Return (x, y) of the center of cell containing provided text 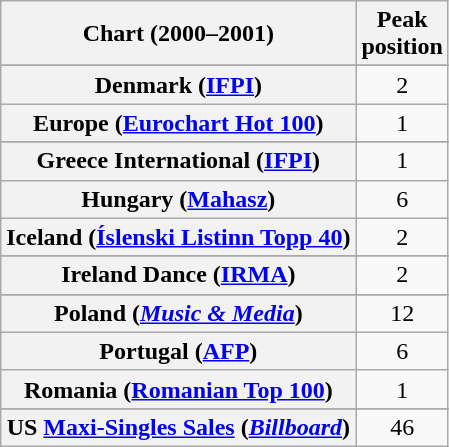
46 (402, 427)
Chart (2000–2001) (178, 34)
Ireland Dance (IRMA) (178, 275)
Europe (Eurochart Hot 100) (178, 123)
Denmark (IFPI) (178, 85)
Portugal (AFP) (178, 351)
Hungary (Mahasz) (178, 199)
12 (402, 313)
Romania (Romanian Top 100) (178, 389)
Poland (Music & Media) (178, 313)
Iceland (Íslenski Listinn Topp 40) (178, 237)
Peakposition (402, 34)
Greece International (IFPI) (178, 161)
US Maxi-Singles Sales (Billboard) (178, 427)
